Scan for the cell matching the given text and deliver its (X, Y) coordinate at center. 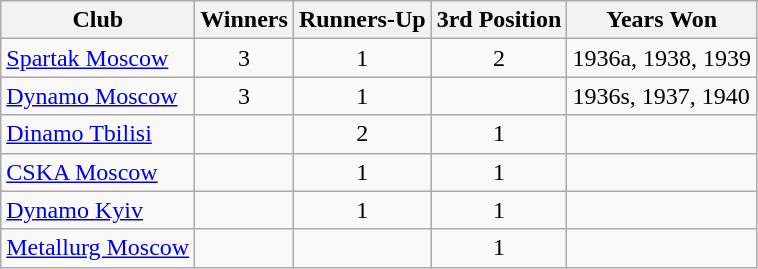
Dinamo Tbilisi (98, 134)
Winners (244, 20)
1936s, 1937, 1940 (662, 96)
1936a, 1938, 1939 (662, 58)
Dynamo Kyiv (98, 210)
Spartak Moscow (98, 58)
Metallurg Moscow (98, 248)
Runners-Up (362, 20)
Club (98, 20)
Years Won (662, 20)
CSKA Moscow (98, 172)
Dynamo Moscow (98, 96)
3rd Position (499, 20)
